Determine the [x, y] coordinate at the center of the cell enclosing the given text.  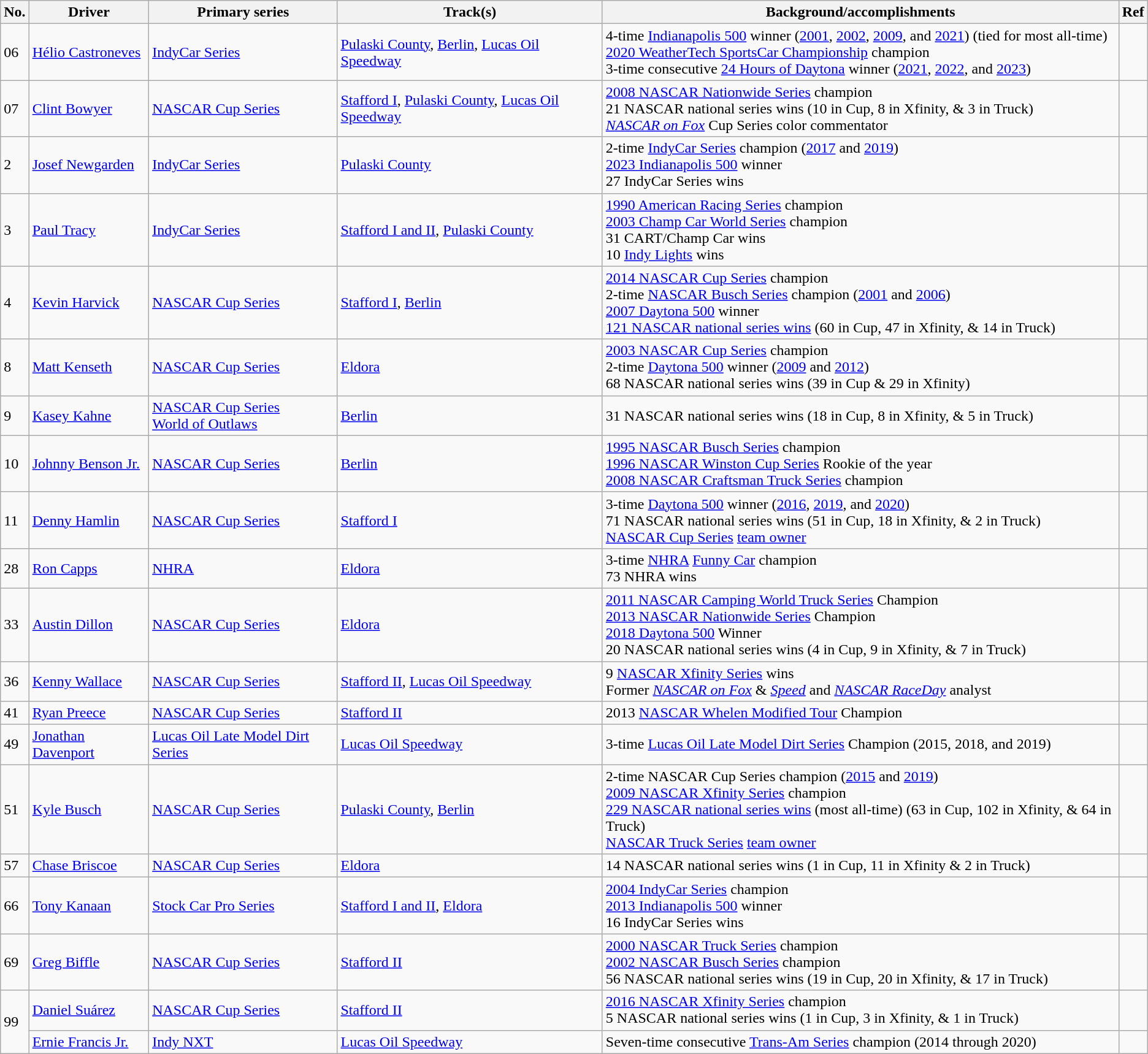
41 [15, 713]
Stafford I, Pulaski County, Lucas Oil Speedway [470, 109]
Pulaski County, Berlin, Lucas Oil Speedway [470, 52]
2000 NASCAR Truck Series champion 2002 NASCAR Busch Series champion 56 NASCAR national series wins (19 in Cup, 20 in Xfinity, & 17 in Truck) [860, 962]
11 [15, 520]
Greg Biffle [88, 962]
3-time Lucas Oil Late Model Dirt Series Champion (2015, 2018, and 2019) [860, 744]
Driver [88, 12]
Ryan Preece [88, 713]
2016 NASCAR Xfinity Series champion 5 NASCAR national series wins (1 in Cup, 3 in Xfinity, & 1 in Truck) [860, 1010]
10 [15, 464]
Pulaski County [470, 165]
Stafford I and II, Pulaski County [470, 229]
8 [15, 367]
9 [15, 416]
Clint Bowyer [88, 109]
49 [15, 744]
Stafford I, Berlin [470, 303]
2003 NASCAR Cup Series champion 2-time Daytona 500 winner (2009 and 2012) 68 NASCAR national series wins (39 in Cup & 29 in Xfinity) [860, 367]
07 [15, 109]
Kasey Kahne [88, 416]
Lucas Oil Late Model Dirt Series [243, 744]
2013 NASCAR Whelen Modified Tour Champion [860, 713]
3-time Daytona 500 winner (2016, 2019, and 2020) 71 NASCAR national series wins (51 in Cup, 18 in Xfinity, & 2 in Truck) NASCAR Cup Series team owner [860, 520]
2004 IndyCar Series champion 2013 Indianapolis 500 winner 16 IndyCar Series wins [860, 906]
Josef Newgarden [88, 165]
57 [15, 866]
Johnny Benson Jr. [88, 464]
Kyle Busch [88, 809]
NASCAR Cup Series World of Outlaws [243, 416]
Matt Kenseth [88, 367]
Tony Kanaan [88, 906]
Daniel Suárez [88, 1010]
28 [15, 568]
NHRA [243, 568]
33 [15, 624]
36 [15, 681]
99 [15, 1022]
3-time NHRA Funny Car champion 73 NHRA wins [860, 568]
4 [15, 303]
Hélio Castroneves [88, 52]
Ref [1133, 12]
Stafford I and II, Eldora [470, 906]
1995 NASCAR Busch Series champion1996 NASCAR Winston Cup Series Rookie of the year2008 NASCAR Craftsman Truck Series champion [860, 464]
Ernie Francis Jr. [88, 1042]
14 NASCAR national series wins (1 in Cup, 11 in Xfinity & 2 in Truck) [860, 866]
06 [15, 52]
3 [15, 229]
Austin Dillon [88, 624]
Paul Tracy [88, 229]
2 [15, 165]
2-time IndyCar Series champion (2017 and 2019) 2023 Indianapolis 500 winner 27 IndyCar Series wins [860, 165]
Seven-time consecutive Trans-Am Series champion (2014 through 2020) [860, 1042]
1990 American Racing Series champion 2003 Champ Car World Series champion 31 CART/Champ Car wins 10 Indy Lights wins [860, 229]
69 [15, 962]
Ron Capps [88, 568]
Kevin Harvick [88, 303]
Jonathan Davenport [88, 744]
Kenny Wallace [88, 681]
Primary series [243, 12]
Indy NXT [243, 1042]
Stock Car Pro Series [243, 906]
Background/accomplishments [860, 12]
Pulaski County, Berlin [470, 809]
51 [15, 809]
Stafford I [470, 520]
No. [15, 12]
31 NASCAR national series wins (18 in Cup, 8 in Xfinity, & 5 in Truck) [860, 416]
Denny Hamlin [88, 520]
Track(s) [470, 12]
9 NASCAR Xfinity Series wins Former NASCAR on Fox & Speed and NASCAR RaceDay analyst [860, 681]
Stafford II, Lucas Oil Speedway [470, 681]
66 [15, 906]
Chase Briscoe [88, 866]
